Identify which cell holds the provided text, then report its [X, Y] central coordinate. 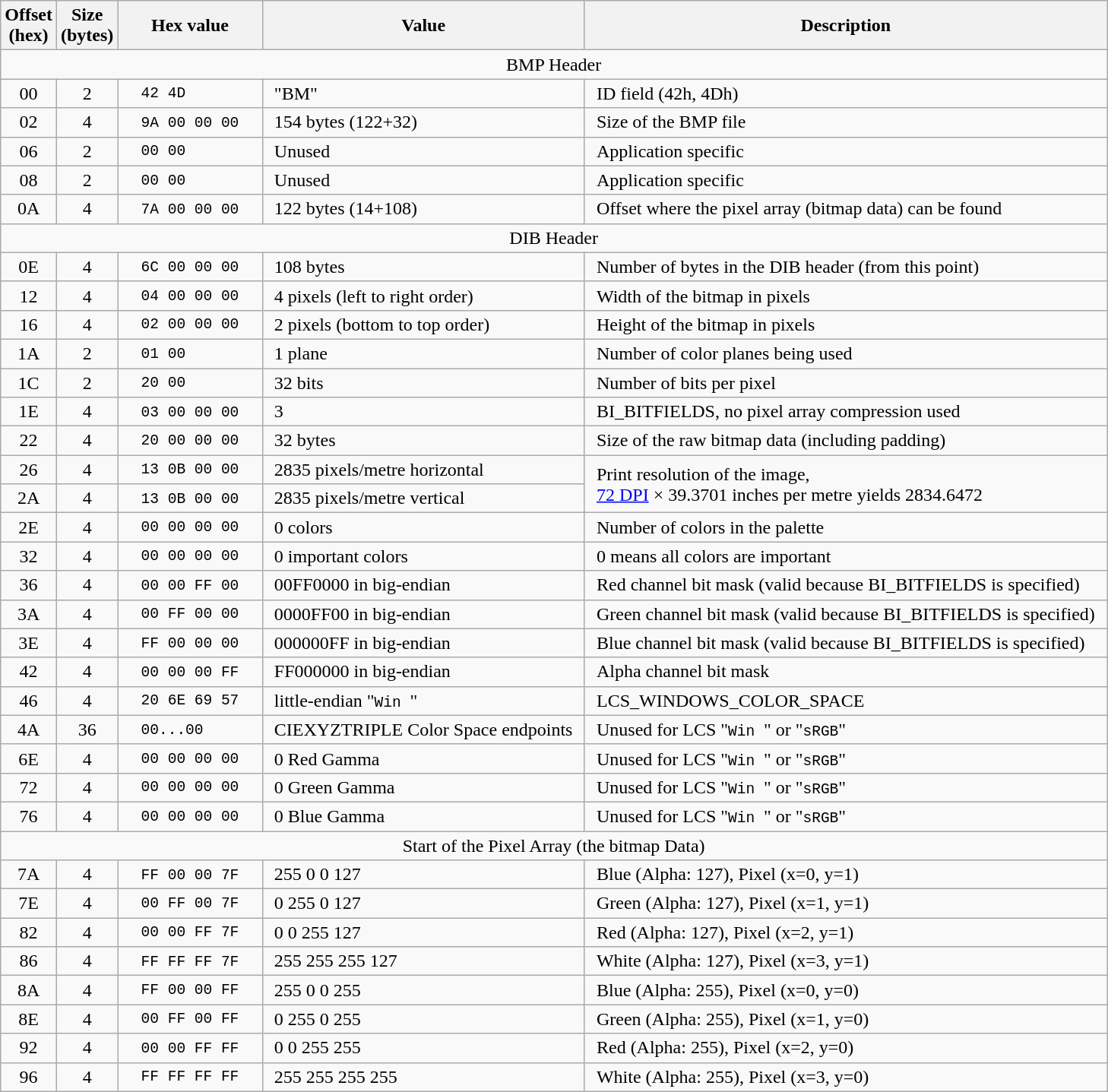
42 4D [190, 93]
Red channel bit mask (valid because BI_BITFIELDS is specified) [845, 585]
1A [29, 353]
3 [423, 412]
2835 pixels/metre horizontal [423, 470]
Blue (Alpha: 127), Pixel (x=0, y=1) [845, 875]
3A [29, 614]
4 pixels (left to right order) [423, 296]
255 255 255 255 [423, 1077]
0 Green Gamma [423, 787]
Offset(hex) [29, 26]
00 FF 00 FF [190, 1019]
20 00 [190, 382]
Size of the BMP file [845, 122]
Offset where the pixel array (bitmap data) can be found [845, 209]
000000FF in big-endian [423, 643]
0 0 255 127 [423, 932]
0 0 255 255 [423, 1048]
00 00 00 FF [190, 672]
03 00 00 00 [190, 412]
0 important colors [423, 556]
0 Red Gamma [423, 758]
04 00 00 00 [190, 296]
1E [29, 412]
Description [845, 26]
00 FF 00 00 [190, 614]
Red (Alpha: 255), Pixel (x=2, y=0) [845, 1048]
1 plane [423, 353]
46 [29, 701]
76 [29, 816]
ID field (42h, 4Dh) [845, 93]
4A [29, 730]
255 0 0 255 [423, 990]
6C 00 00 00 [190, 267]
Green (Alpha: 127), Pixel (x=1, y=1) [845, 904]
2 pixels (bottom to top order) [423, 324]
White (Alpha: 127), Pixel (x=3, y=1) [845, 961]
FF FF FF FF [190, 1077]
16 [29, 324]
72 [29, 787]
02 [29, 122]
0 255 0 127 [423, 904]
Start of the Pixel Array (the bitmap Data) [554, 846]
little-endian "Win " [423, 701]
Print resolution of the image, 72 DPI × 39.3701 inches per metre yields 2834.6472 [845, 484]
01 00 [190, 353]
Green channel bit mask (valid because BI_BITFIELDS is specified) [845, 614]
Blue channel bit mask (valid because BI_BITFIELDS is specified) [845, 643]
DIB Header [554, 238]
8E [29, 1019]
00 00 FF FF [190, 1048]
26 [29, 470]
42 [29, 672]
7A 00 00 00 [190, 209]
8A [29, 990]
Number of bytes in the DIB header (from this point) [845, 267]
0 colors [423, 527]
7E [29, 904]
108 bytes [423, 267]
0E [29, 267]
00 00 FF 00 [190, 585]
08 [29, 180]
Number of colors in the palette [845, 527]
20 00 00 00 [190, 441]
96 [29, 1077]
122 bytes (14+108) [423, 209]
BI_BITFIELDS, no pixel array compression used [845, 412]
FF 00 00 FF [190, 990]
Size of the raw bitmap data (including padding) [845, 441]
32 bits [423, 382]
CIEXYZTRIPLE Color Space endpoints [423, 730]
Value [423, 26]
92 [29, 1048]
Number of bits per pixel [845, 382]
7A [29, 875]
32 [29, 556]
22 [29, 441]
20 6E 69 57 [190, 701]
Size(bytes) [87, 26]
White (Alpha: 255), Pixel (x=3, y=0) [845, 1077]
FF 00 00 00 [190, 643]
32 bytes [423, 441]
Red (Alpha: 127), Pixel (x=2, y=1) [845, 932]
255 255 255 127 [423, 961]
6E [29, 758]
FF000000 in big-endian [423, 672]
Number of color planes being used [845, 353]
Blue (Alpha: 255), Pixel (x=0, y=0) [845, 990]
12 [29, 296]
Height of the bitmap in pixels [845, 324]
FF FF FF 7F [190, 961]
82 [29, 932]
Green (Alpha: 255), Pixel (x=1, y=0) [845, 1019]
0 means all colors are important [845, 556]
00 00 FF 7F [190, 932]
154 bytes (122+32) [423, 122]
2835 pixels/metre vertical [423, 499]
"BM" [423, 93]
86 [29, 961]
FF 00 00 7F [190, 875]
0000FF00 in big-endian [423, 614]
3E [29, 643]
0 255 0 255 [423, 1019]
02 00 00 00 [190, 324]
Alpha channel bit mask [845, 672]
Width of the bitmap in pixels [845, 296]
06 [29, 151]
00 FF 00 7F [190, 904]
9A 00 00 00 [190, 122]
LCS_WINDOWS_COLOR_SPACE [845, 701]
BMP Header [554, 65]
0A [29, 209]
255 0 0 127 [423, 875]
2A [29, 499]
1C [29, 382]
00 [29, 93]
Hex value [190, 26]
0 Blue Gamma [423, 816]
00FF0000 in big-endian [423, 585]
2E [29, 527]
00...00 [190, 730]
